Extract the (x, y) coordinate from the center of the cell holding the provided text.  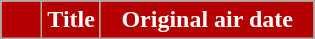
Title (72, 20)
Original air date (207, 20)
